From the cell containing the given text, extract its center point as (X, Y) coordinate. 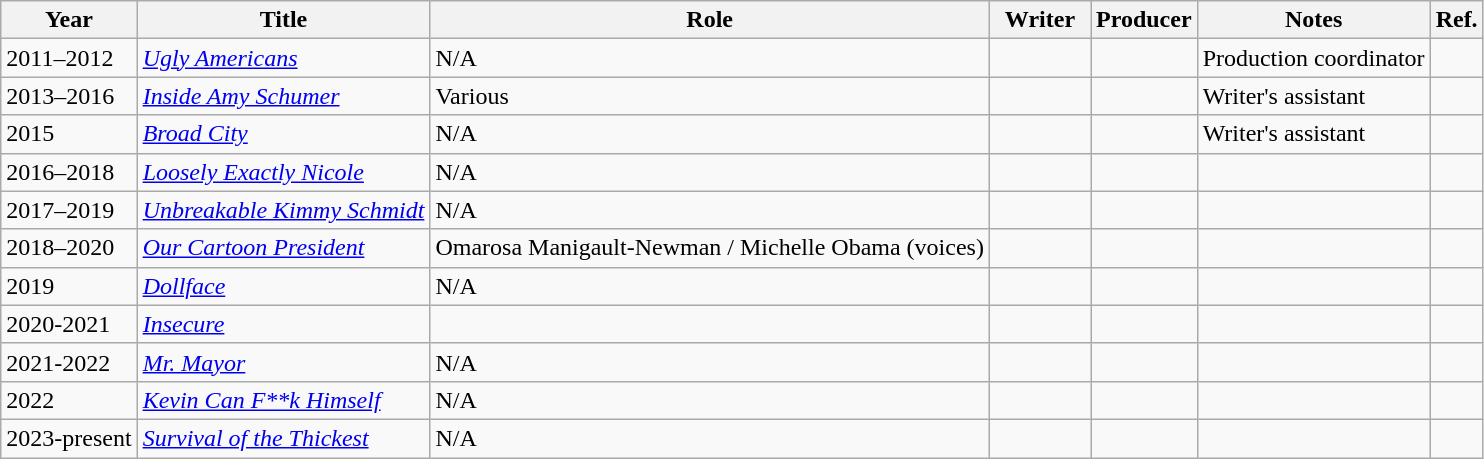
Inside Amy Schumer (284, 96)
Title (284, 20)
Notes (1314, 20)
Dollface (284, 286)
Ref. (1456, 20)
Year (69, 20)
Role (710, 20)
2021-2022 (69, 362)
Mr. Mayor (284, 362)
Loosely Exactly Nicole (284, 172)
Our Cartoon President (284, 248)
2013–2016 (69, 96)
Unbreakable Kimmy Schmidt (284, 210)
2016–2018 (69, 172)
2017–2019 (69, 210)
2020-2021 (69, 324)
Broad City (284, 134)
Writer (1040, 20)
Kevin Can F**k Himself (284, 400)
2019 (69, 286)
Producer (1144, 20)
Ugly Americans (284, 58)
Survival of the Thickest (284, 438)
2023-present (69, 438)
Insecure (284, 324)
Various (710, 96)
Omarosa Manigault-Newman / Michelle Obama (voices) (710, 248)
2018–2020 (69, 248)
2011–2012 (69, 58)
2022 (69, 400)
Production coordinator (1314, 58)
2015 (69, 134)
